For the text-containing cell, return its midpoint in (x, y) coordinate format. 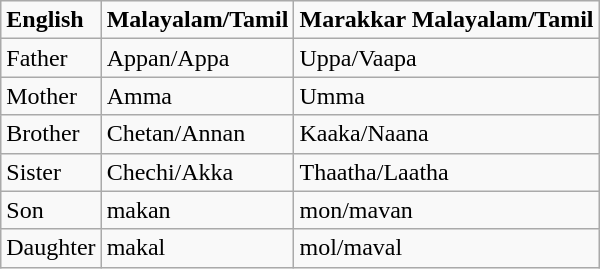
makan (198, 210)
Thaatha/Laatha (446, 172)
Malayalam/Tamil (198, 20)
Brother (51, 134)
Sister (51, 172)
Amma (198, 96)
English (51, 20)
Umma (446, 96)
Daughter (51, 248)
mon/mavan (446, 210)
mol/maval (446, 248)
Appan/Appa (198, 58)
Chechi/Akka (198, 172)
Uppa/Vaapa (446, 58)
Son (51, 210)
Chetan/Annan (198, 134)
makal (198, 248)
Mother (51, 96)
Father (51, 58)
Marakkar Malayalam/Tamil (446, 20)
Kaaka/Naana (446, 134)
